From the cell containing the given text, extract its center point as (x, y) coordinate. 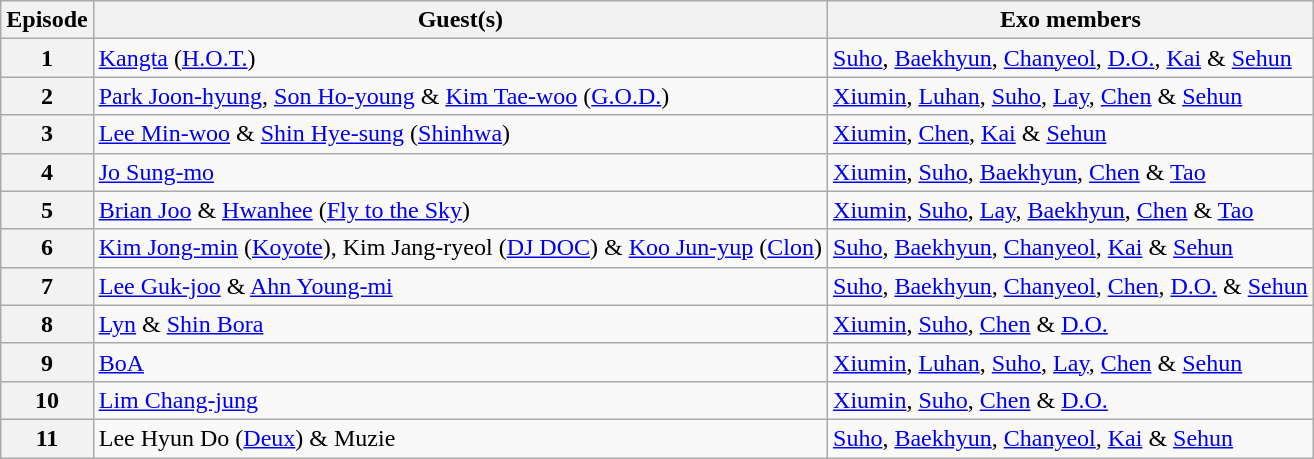
Xiumin, Suho, Lay, Baekhyun, Chen & Tao (1071, 210)
Exo members (1071, 20)
Xiumin, Chen, Kai & Sehun (1071, 134)
Guest(s) (460, 20)
Lee Hyun Do (Deux) & Muzie (460, 438)
Xiumin, Suho, Baekhyun, Chen & Tao (1071, 172)
Jo Sung-mo (460, 172)
Lee Guk-joo & Ahn Young-mi (460, 286)
Park Joon-hyung, Son Ho-young & Kim Tae-woo (G.O.D.) (460, 96)
Suho, Baekhyun, Chanyeol, D.O., Kai & Sehun (1071, 58)
2 (47, 96)
Kangta (H.O.T.) (460, 58)
4 (47, 172)
10 (47, 400)
8 (47, 324)
BoA (460, 362)
9 (47, 362)
Brian Joo & Hwanhee (Fly to the Sky) (460, 210)
Kim Jong-min (Koyote), Kim Jang-ryeol (DJ DOC) & Koo Jun-yup (Clon) (460, 248)
3 (47, 134)
Lee Min-woo & Shin Hye-sung (Shinhwa) (460, 134)
11 (47, 438)
Episode (47, 20)
Lyn & Shin Bora (460, 324)
Lim Chang-jung (460, 400)
6 (47, 248)
Suho, Baekhyun, Chanyeol, Chen, D.O. & Sehun (1071, 286)
1 (47, 58)
7 (47, 286)
5 (47, 210)
